Determine the [X, Y] coordinate at the center of the cell enclosing the given text.  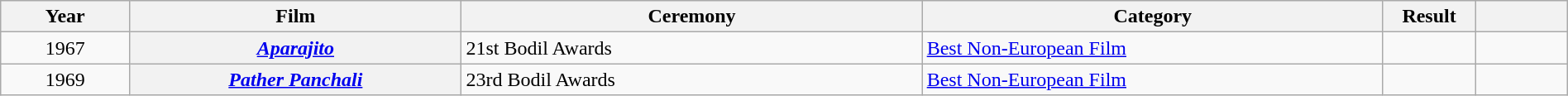
Year [65, 17]
1967 [65, 48]
Result [1429, 17]
Aparajito [296, 48]
Pather Panchali [296, 79]
23rd Bodil Awards [691, 79]
Category [1153, 17]
Film [296, 17]
21st Bodil Awards [691, 48]
Ceremony [691, 17]
1969 [65, 79]
